For the text-containing cell, return its midpoint in (X, Y) coordinate format. 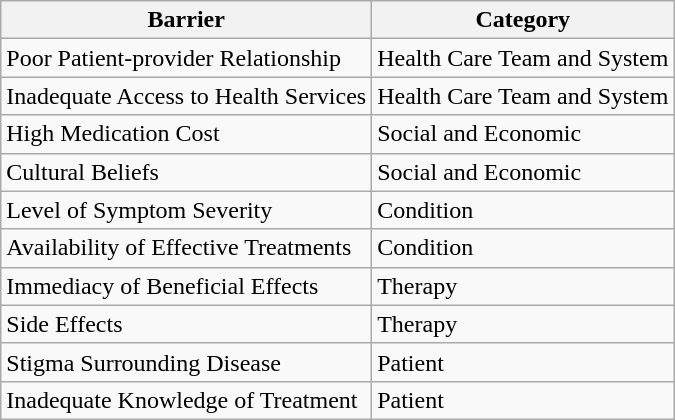
Stigma Surrounding Disease (186, 362)
Inadequate Access to Health Services (186, 96)
Cultural Beliefs (186, 172)
Availability of Effective Treatments (186, 248)
Category (523, 20)
Barrier (186, 20)
Immediacy of Beneficial Effects (186, 286)
Level of Symptom Severity (186, 210)
Poor Patient-provider Relationship (186, 58)
High Medication Cost (186, 134)
Inadequate Knowledge of Treatment (186, 400)
Side Effects (186, 324)
